Detect which cell encompasses the target text, then output its [x, y] center coordinate. 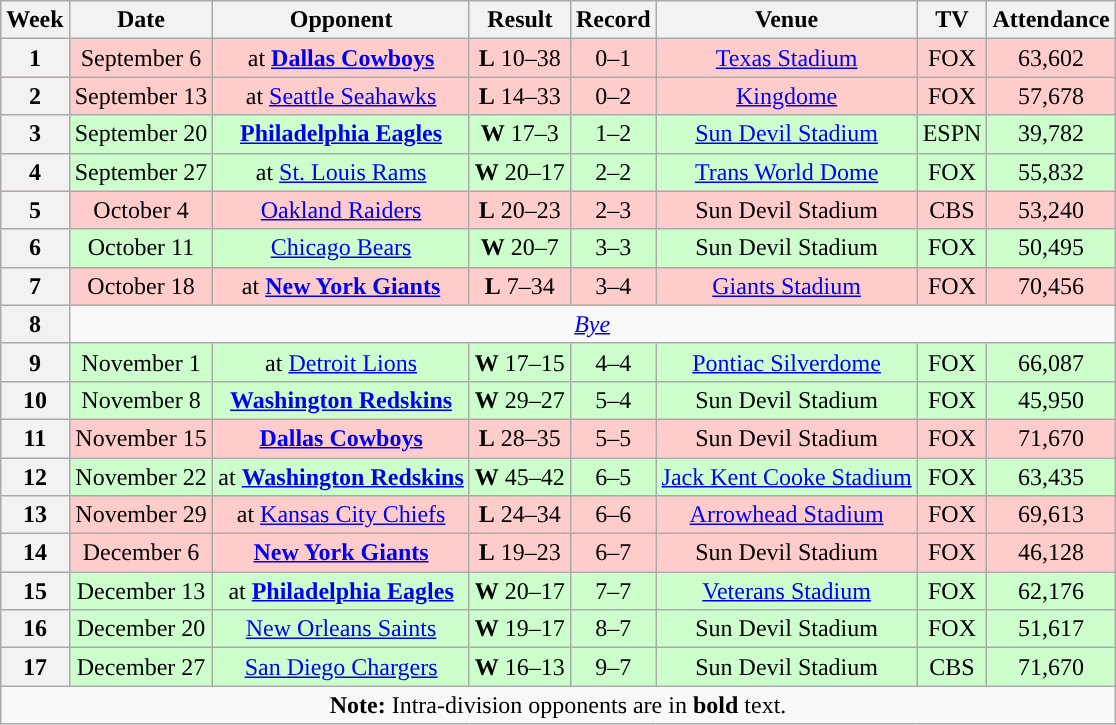
December 20 [141, 629]
5 [35, 210]
6–7 [613, 553]
at St. Louis Rams [341, 172]
66,087 [1051, 362]
5–5 [613, 438]
Texas Stadium [786, 58]
7–7 [613, 591]
at Seattle Seahawks [341, 96]
W 17–3 [520, 134]
9–7 [613, 667]
70,456 [1051, 286]
W 19–17 [520, 629]
10 [35, 400]
55,832 [1051, 172]
14 [35, 553]
Date [141, 20]
Record [613, 20]
4 [35, 172]
Arrowhead Stadium [786, 515]
New York Giants [341, 553]
13 [35, 515]
L 14–33 [520, 96]
W 17–15 [520, 362]
Dallas Cowboys [341, 438]
L 10–38 [520, 58]
4–4 [613, 362]
Result [520, 20]
46,128 [1051, 553]
November 15 [141, 438]
L 7–34 [520, 286]
November 1 [141, 362]
Note: Intra-division opponents are in bold text. [558, 705]
15 [35, 591]
L 28–35 [520, 438]
12 [35, 477]
December 6 [141, 553]
63,602 [1051, 58]
2–2 [613, 172]
at Washington Redskins [341, 477]
San Diego Chargers [341, 667]
ESPN [952, 134]
Chicago Bears [341, 248]
2–3 [613, 210]
39,782 [1051, 134]
December 27 [141, 667]
Bye [592, 324]
7 [35, 286]
October 18 [141, 286]
December 13 [141, 591]
3–3 [613, 248]
November 29 [141, 515]
Jack Kent Cooke Stadium [786, 477]
5–4 [613, 400]
57,678 [1051, 96]
Giants Stadium [786, 286]
8 [35, 324]
September 13 [141, 96]
W 16–13 [520, 667]
L 24–34 [520, 515]
at New York Giants [341, 286]
53,240 [1051, 210]
TV [952, 20]
October 11 [141, 248]
October 4 [141, 210]
6–6 [613, 515]
Week [35, 20]
September 20 [141, 134]
63,435 [1051, 477]
September 27 [141, 172]
69,613 [1051, 515]
November 8 [141, 400]
L 19–23 [520, 553]
Trans World Dome [786, 172]
0–1 [613, 58]
W 29–27 [520, 400]
September 6 [141, 58]
W 45–42 [520, 477]
Oakland Raiders [341, 210]
Venue [786, 20]
Washington Redskins [341, 400]
at Kansas City Chiefs [341, 515]
at Detroit Lions [341, 362]
51,617 [1051, 629]
Philadelphia Eagles [341, 134]
Kingdome [786, 96]
17 [35, 667]
6 [35, 248]
62,176 [1051, 591]
50,495 [1051, 248]
W 20–7 [520, 248]
3 [35, 134]
0–2 [613, 96]
New Orleans Saints [341, 629]
16 [35, 629]
at Dallas Cowboys [341, 58]
November 22 [141, 477]
45,950 [1051, 400]
1–2 [613, 134]
9 [35, 362]
L 20–23 [520, 210]
8–7 [613, 629]
2 [35, 96]
Opponent [341, 20]
Pontiac Silverdome [786, 362]
Attendance [1051, 20]
Veterans Stadium [786, 591]
6–5 [613, 477]
11 [35, 438]
3–4 [613, 286]
at Philadelphia Eagles [341, 591]
1 [35, 58]
